Capture the cell that displays the provided text and extract its [x, y] central coordinate. 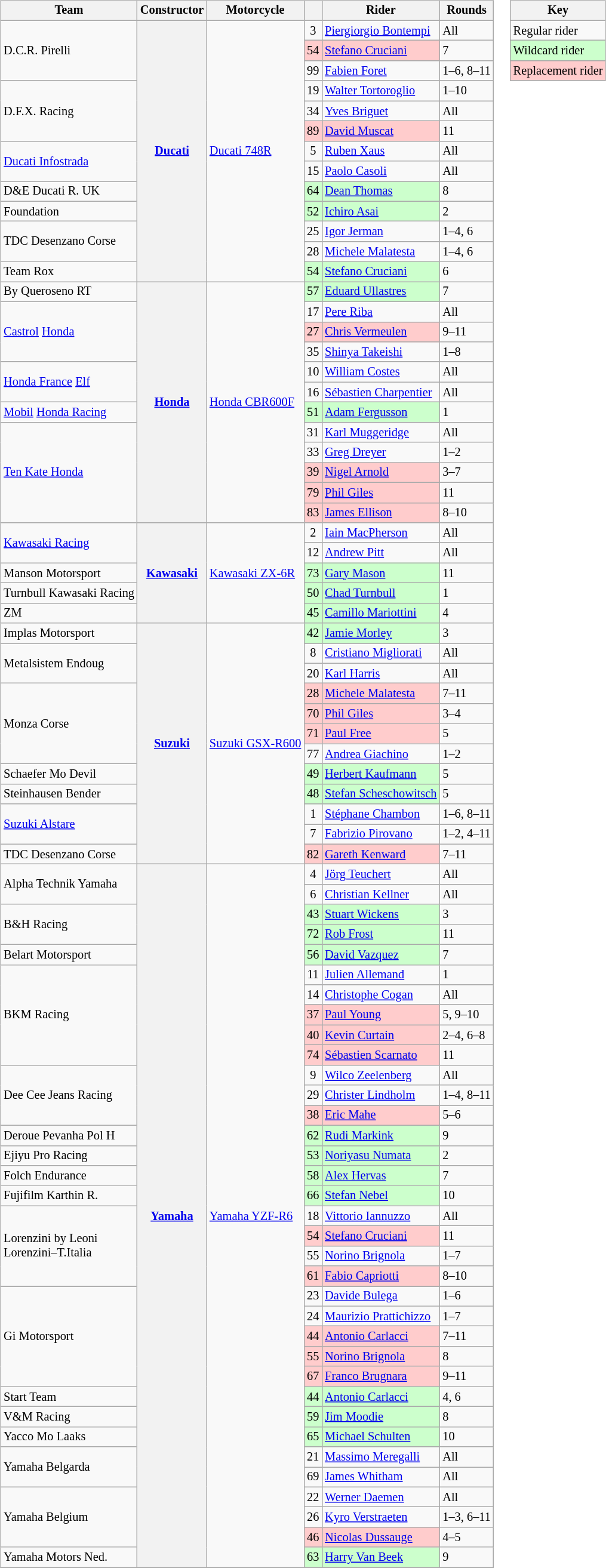
1–8 [466, 352]
15 [313, 171]
Nigel Arnold [381, 473]
27 [313, 332]
Kawasaki Racing [69, 543]
Werner Daemen [381, 1497]
Team Rox [69, 272]
3–4 [466, 714]
Honda CBR600F [256, 402]
Yamaha YZF-R6 [256, 1216]
65 [313, 1437]
David Muscat [381, 131]
Fabien Foret [381, 71]
Greg Dreyer [381, 452]
James Ellison [381, 513]
Michael Schulten [381, 1437]
D&E Ducati R. UK [69, 192]
Ichiro Asai [381, 211]
16 [313, 392]
35 [313, 352]
Key [558, 11]
Eduard Ullastres [381, 292]
Lorenzini by Leoni Lorenzini–T.Italia [69, 1246]
Gary Mason [381, 573]
83 [313, 513]
William Costes [381, 372]
Metalsistem Endoug [69, 664]
Yamaha Motors Ned. [69, 1557]
Belart Motorsport [69, 954]
74 [313, 1055]
37 [313, 1015]
Andrew Pitt [381, 553]
1–6 [466, 1296]
1–4, 8–11 [466, 1095]
Yamaha Belgarda [69, 1467]
18 [313, 1216]
Stefan Scheschowitsch [381, 794]
24 [313, 1316]
57 [313, 292]
3–7 [466, 473]
Turnbull Kawasaki Racing [69, 593]
Stéphane Chambon [381, 814]
Jim Moodie [381, 1417]
Ducati 748R [256, 151]
Paul Young [381, 1015]
Davide Bulega [381, 1296]
Suzuki [172, 744]
2–4, 6–8 [466, 1035]
Foundation [69, 211]
Jamie Morley [381, 633]
Karl Muggeridge [381, 432]
82 [313, 854]
33 [313, 452]
Igor Jerman [381, 232]
Yamaha Belgium [69, 1517]
Chris Vermeulen [381, 332]
42 [313, 633]
Rob Frost [381, 935]
Shinya Takeishi [381, 352]
Christian Kellner [381, 895]
Ducati Infostrada [69, 161]
Paul Free [381, 734]
Camillo Mariottini [381, 613]
43 [313, 914]
By Queroseno RT [69, 292]
Kawasaki ZX-6R [256, 573]
Suzuki GSX-R600 [256, 744]
64 [313, 192]
D.C.R. Pirelli [69, 50]
38 [313, 1116]
69 [313, 1477]
21 [313, 1457]
Fabrizio Pirovano [381, 834]
Suzuki Alstare [69, 824]
45 [313, 613]
34 [313, 111]
46 [313, 1538]
26 [313, 1517]
James Whitham [381, 1477]
Rider [381, 11]
19 [313, 91]
Fujifilm Karthin R. [69, 1196]
58 [313, 1176]
52 [313, 211]
Eric Mahe [381, 1116]
71 [313, 734]
Wilco Zeelenberg [381, 1075]
Iain MacPherson [381, 533]
Sébastien Scarnato [381, 1055]
Monza Corse [69, 723]
Alpha Technik Yamaha [69, 885]
BKM Racing [69, 1015]
1–3, 6–11 [466, 1517]
Deroue Pevanha Pol H [69, 1135]
Gi Motorsport [69, 1336]
66 [313, 1196]
Harry Van Beek [381, 1557]
Gareth Kenward [381, 854]
51 [313, 412]
Motorcycle [256, 11]
Honda [172, 402]
Noriyasu Numata [381, 1156]
Alex Hervas [381, 1176]
Folch Endurance [69, 1176]
56 [313, 954]
72 [313, 935]
Pere Riba [381, 312]
99 [313, 71]
Franco Brugnara [381, 1376]
63 [313, 1557]
4–5 [466, 1538]
Herbert Kaufmann [381, 774]
Schaefer Mo Devil [69, 774]
Start Team [69, 1397]
David Vazquez [381, 954]
Vittorio Iannuzzo [381, 1216]
Ejiyu Pro Racing [69, 1156]
5–6 [466, 1116]
59 [313, 1417]
Rounds [466, 11]
61 [313, 1276]
23 [313, 1296]
Ducati [172, 151]
Steinhausen Bender [69, 794]
Implas Motorsport [69, 633]
62 [313, 1135]
70 [313, 714]
67 [313, 1376]
1–2, 4–11 [466, 834]
Ruben Xaus [381, 151]
1–10 [466, 91]
Honda France Elf [69, 382]
22 [313, 1497]
Yacco Mo Laaks [69, 1437]
Adam Fergusson [381, 412]
Jörg Teuchert [381, 874]
Chad Turnbull [381, 593]
Stefan Nebel [381, 1196]
Maurizio Prattichizzo [381, 1316]
Stuart Wickens [381, 914]
50 [313, 593]
Cristiano Migliorati [381, 654]
Kawasaki [172, 573]
B&H Racing [69, 924]
Team [69, 11]
77 [313, 754]
Fabio Capriotti [381, 1276]
12 [313, 553]
Constructor [172, 11]
Sébastien Charpentier [381, 392]
Kyro Verstraeten [381, 1517]
40 [313, 1035]
Dean Thomas [381, 192]
Mobil Honda Racing [69, 412]
Paolo Casoli [381, 171]
Christophe Cogan [381, 995]
Regular rider [558, 30]
17 [313, 312]
73 [313, 573]
25 [313, 232]
D.F.X. Racing [69, 111]
Castrol Honda [69, 332]
Kevin Curtain [381, 1035]
Walter Tortoroglio [381, 91]
Dee Cee Jeans Racing [69, 1095]
49 [313, 774]
Replacement rider [558, 71]
29 [313, 1095]
5, 9–10 [466, 1015]
4, 6 [466, 1397]
89 [313, 131]
Manson Motorsport [69, 573]
Andrea Giachino [381, 754]
48 [313, 794]
20 [313, 673]
Yamaha [172, 1216]
79 [313, 492]
Rudi Markink [381, 1135]
39 [313, 473]
31 [313, 432]
Julien Allemand [381, 975]
14 [313, 995]
Yves Briguet [381, 111]
ZM [69, 613]
Massimo Meregalli [381, 1457]
53 [313, 1156]
Wildcard rider [558, 51]
Karl Harris [381, 673]
Ten Kate Honda [69, 472]
Christer Lindholm [381, 1095]
V&M Racing [69, 1417]
Nicolas Dussauge [381, 1538]
Piergiorgio Bontempi [381, 30]
